Find where the given text appears and provide that cell's center as (X, Y) coordinate. 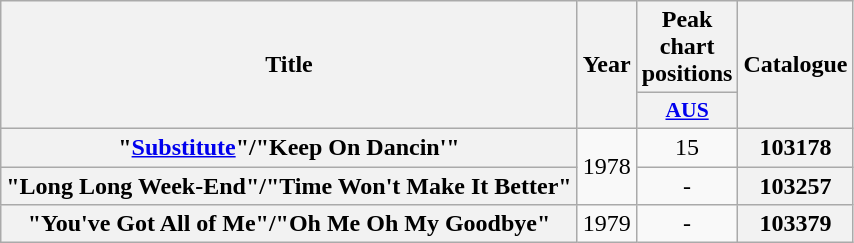
1978 (606, 166)
103178 (796, 147)
Peak chart positions (687, 47)
"You've Got All of Me"/"Oh Me Oh My Goodbye" (289, 224)
Catalogue (796, 65)
Title (289, 65)
103379 (796, 224)
"Long Long Week-End"/"Time Won't Make It Better" (289, 185)
103257 (796, 185)
15 (687, 147)
"Substitute"/"Keep On Dancin'" (289, 147)
AUS (687, 111)
1979 (606, 224)
Year (606, 65)
